Determine the (X, Y) coordinate at the center of the cell enclosing the given text.  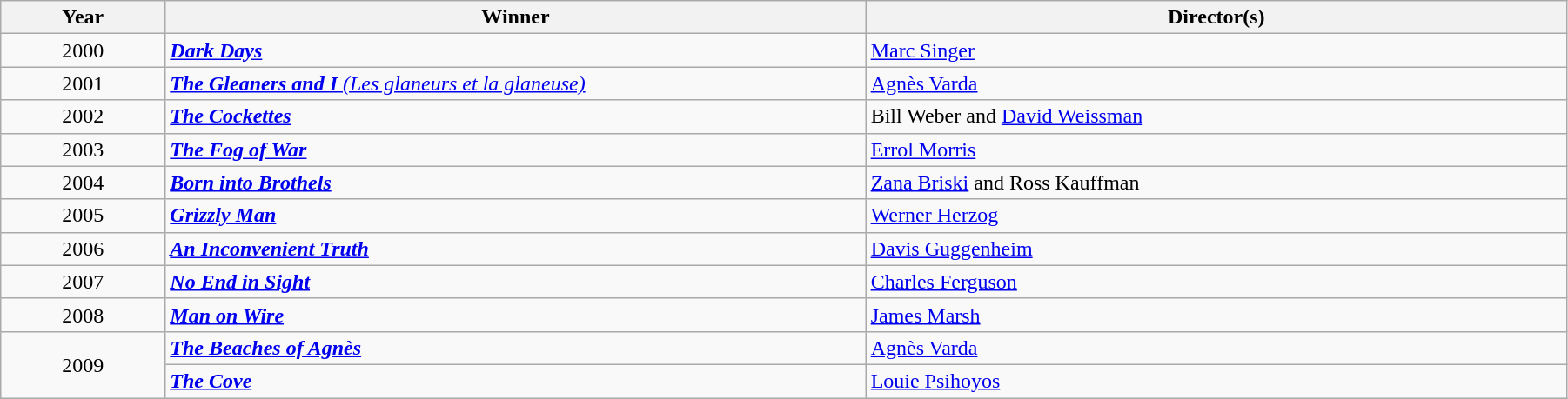
Louie Psihoyos (1216, 381)
2002 (84, 116)
Winner (515, 17)
2003 (84, 150)
The Cove (515, 381)
2000 (84, 50)
Born into Brothels (515, 183)
Charles Ferguson (1216, 282)
Man on Wire (515, 315)
Grizzly Man (515, 216)
The Gleaners and I (Les glaneurs et la glaneuse) (515, 83)
Year (84, 17)
Errol Morris (1216, 150)
2006 (84, 249)
2007 (84, 282)
2009 (84, 364)
Werner Herzog (1216, 216)
The Cockettes (515, 116)
Dark Days (515, 50)
Davis Guggenheim (1216, 249)
Director(s) (1216, 17)
James Marsh (1216, 315)
2008 (84, 315)
2004 (84, 183)
Bill Weber and David Weissman (1216, 116)
Zana Briski and Ross Kauffman (1216, 183)
Marc Singer (1216, 50)
2001 (84, 83)
The Beaches of Agnès (515, 348)
The Fog of War (515, 150)
2005 (84, 216)
No End in Sight (515, 282)
An Inconvenient Truth (515, 249)
